Scan for the cell matching the given text and deliver its [x, y] coordinate at center. 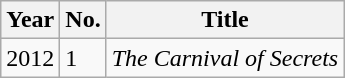
Title [224, 20]
The Carnival of Secrets [224, 58]
2012 [30, 58]
1 [83, 58]
No. [83, 20]
Year [30, 20]
